Determine the [X, Y] coordinate at the center of the cell enclosing the given text.  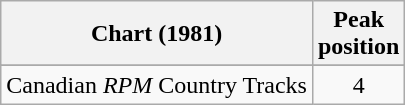
Canadian RPM Country Tracks [157, 85]
4 [358, 85]
Peakposition [358, 34]
Chart (1981) [157, 34]
